Find where the given text appears and provide that cell's center as [X, Y] coordinate. 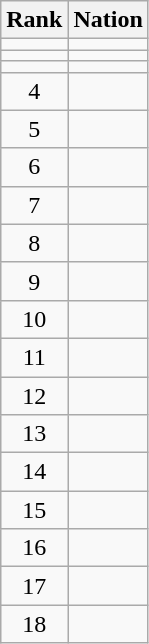
17 [34, 586]
14 [34, 472]
18 [34, 624]
Nation [108, 20]
6 [34, 167]
5 [34, 129]
10 [34, 319]
8 [34, 243]
7 [34, 205]
9 [34, 281]
16 [34, 548]
12 [34, 395]
15 [34, 510]
13 [34, 434]
Rank [34, 20]
4 [34, 91]
11 [34, 357]
